Extract the [x, y] coordinate from the center of the cell holding the provided text.  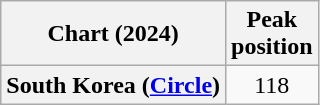
Chart (2024) [114, 34]
Peakposition [272, 34]
South Korea (Circle) [114, 85]
118 [272, 85]
